Identify which cell holds the provided text, then report its [x, y] central coordinate. 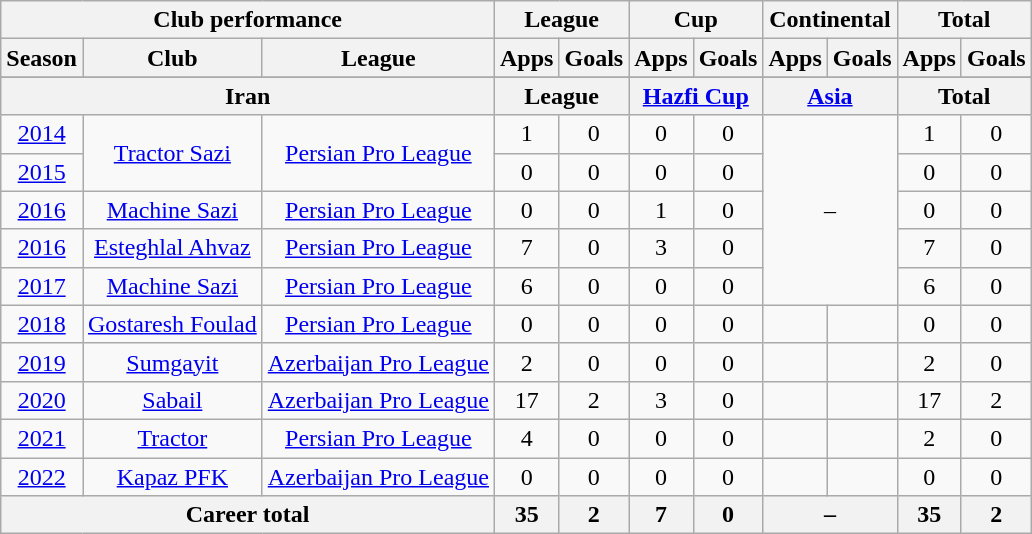
2017 [42, 286]
Career total [248, 515]
4 [527, 438]
2019 [42, 362]
2020 [42, 400]
Hazfi Cup [696, 96]
Asia [830, 96]
Tractor [172, 438]
Club performance [248, 20]
2014 [42, 134]
Season [42, 58]
Sumgayit [172, 362]
Kapaz PFK [172, 477]
Esteghlal Ahvaz [172, 248]
Iran [248, 96]
2018 [42, 324]
Continental [830, 20]
Club [172, 58]
2015 [42, 172]
Sabail [172, 400]
Tractor Sazi [172, 153]
Cup [696, 20]
2021 [42, 438]
Gostaresh Foulad [172, 324]
2022 [42, 477]
